From the cell containing the given text, extract its center point as (X, Y) coordinate. 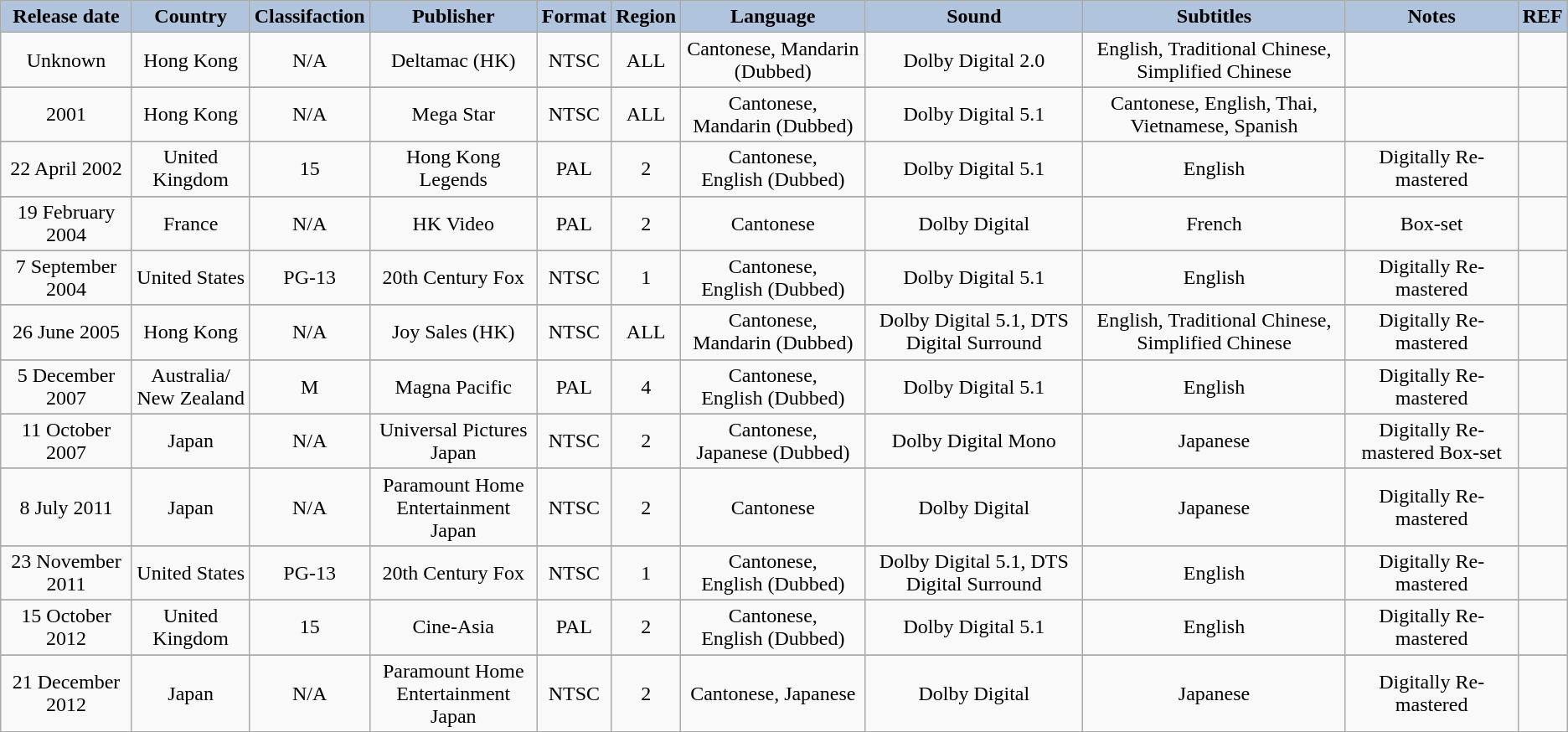
Hong Kong Legends (453, 169)
HK Video (453, 223)
Subtitles (1215, 17)
Dolby Digital Mono (974, 441)
Cantonese, English, Thai, Vietnamese, Spanish (1215, 114)
21 December 2012 (66, 693)
23 November 2011 (66, 573)
8 July 2011 (66, 507)
Cantonese, Japanese (773, 693)
19 February 2004 (66, 223)
French (1215, 223)
Cantonese, Japanese (Dubbed) (773, 441)
Mega Star (453, 114)
Notes (1431, 17)
France (191, 223)
15 October 2012 (66, 626)
4 (647, 387)
Australia/ New Zealand (191, 387)
M (310, 387)
Cine-Asia (453, 626)
Format (574, 17)
11 October 2007 (66, 441)
22 April 2002 (66, 169)
Classifaction (310, 17)
REF (1543, 17)
Release date (66, 17)
Publisher (453, 17)
2001 (66, 114)
Magna Pacific (453, 387)
Universal Pictures Japan (453, 441)
Sound (974, 17)
Country (191, 17)
7 September 2004 (66, 278)
5 December 2007 (66, 387)
Deltamac (HK) (453, 60)
Dolby Digital 2.0 (974, 60)
26 June 2005 (66, 332)
Unknown (66, 60)
Box-set (1431, 223)
Digitally Re-mastered Box-set (1431, 441)
Joy Sales (HK) (453, 332)
Language (773, 17)
Region (647, 17)
